Scan for the cell matching the given text and deliver its [x, y] coordinate at center. 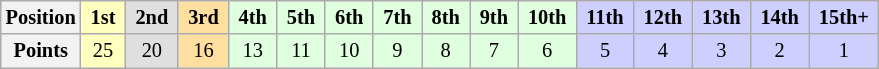
11th [604, 17]
6th [349, 17]
11 [301, 51]
4th [253, 17]
9th [494, 17]
1 [844, 51]
8th [446, 17]
15th+ [844, 17]
5th [301, 17]
5 [604, 51]
13th [721, 17]
14th [779, 17]
1st [104, 17]
20 [152, 51]
7th [397, 17]
25 [104, 51]
4 [663, 51]
16 [203, 51]
Position [41, 17]
Points [41, 51]
3rd [203, 17]
7 [494, 51]
2 [779, 51]
3 [721, 51]
10th [547, 17]
2nd [152, 17]
12th [663, 17]
9 [397, 51]
8 [446, 51]
13 [253, 51]
10 [349, 51]
6 [547, 51]
